For the text-containing cell, return its midpoint in [x, y] coordinate format. 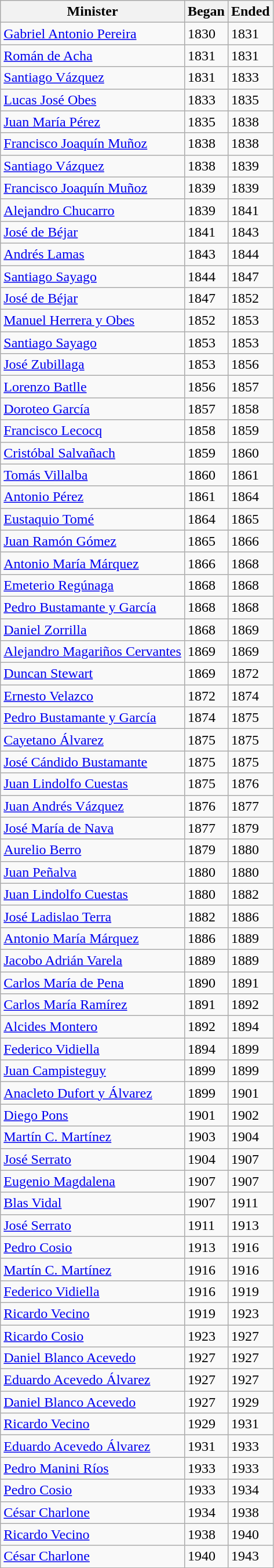
Emeterio Regúnaga [93, 585]
Blas Vidal [93, 1203]
Doroteo García [93, 409]
José Cándido Bustamante [93, 762]
1890 [206, 983]
Román de Acha [93, 56]
Daniel Zorrilla [93, 629]
Juan María Pérez [93, 122]
Pedro Manini Ríos [93, 1468]
Tomás Villalba [93, 475]
Anacleto Dufort y Álvarez [93, 1093]
Juan Peñalva [93, 872]
1943 [250, 1556]
Eustaquio Tomé [93, 519]
Lorenzo Batlle [93, 387]
1830 [206, 34]
Gabriel Antonio Pereira [93, 34]
Carlos María de Pena [93, 983]
Alejandro Magariños Cervantes [93, 652]
Duncan Stewart [93, 674]
José Zubillaga [93, 365]
Juan Andrés Vázquez [93, 806]
Manuel Herrera y Obes [93, 321]
Alcides Montero [93, 1027]
José Ladislao Terra [93, 916]
1902 [250, 1115]
Juan Campisteguy [93, 1071]
1903 [206, 1137]
Began [206, 12]
Ended [250, 12]
Juan Ramón Gómez [93, 541]
Cayetano Álvarez [93, 740]
Andrés Lamas [93, 254]
Minister [93, 12]
Jacobo Adrián Varela [93, 960]
Francisco Lecocq [93, 431]
Ernesto Velazco [93, 696]
Aurelio Berro [93, 850]
Eugenio Magdalena [93, 1181]
José María de Nava [93, 828]
Antonio Pérez [93, 497]
Alejandro Chucarro [93, 210]
Ricardo Cosio [93, 1335]
Cristóbal Salvañach [93, 453]
Lucas José Obes [93, 100]
Carlos María Ramírez [93, 1005]
Diego Pons [93, 1115]
